Detect which cell encompasses the target text, then output its (x, y) center coordinate. 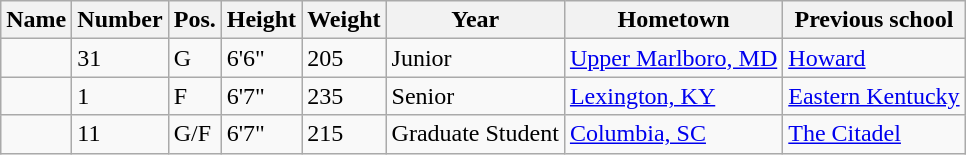
Graduate Student (475, 134)
11 (120, 134)
Junior (475, 58)
F (194, 96)
Upper Marlboro, MD (673, 58)
Pos. (194, 20)
205 (344, 58)
Hometown (673, 20)
Weight (344, 20)
Height (261, 20)
Name (36, 20)
1 (120, 96)
G (194, 58)
Eastern Kentucky (874, 96)
Senior (475, 96)
Previous school (874, 20)
235 (344, 96)
31 (120, 58)
Number (120, 20)
Howard (874, 58)
Year (475, 20)
Columbia, SC (673, 134)
Lexington, KY (673, 96)
6'6" (261, 58)
215 (344, 134)
The Citadel (874, 134)
G/F (194, 134)
